From the cell containing the given text, extract its center point as [x, y] coordinate. 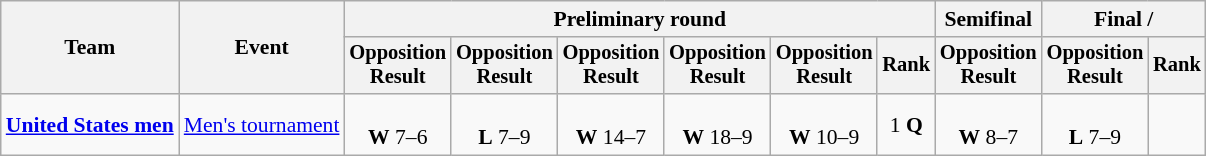
United States men [90, 124]
W 7–6 [398, 124]
1 Q [906, 124]
Team [90, 48]
Final / [1124, 19]
W 14–7 [612, 124]
W 10–9 [824, 124]
W 18–9 [718, 124]
Preliminary round [640, 19]
Semifinal [988, 19]
Event [262, 48]
Men's tournament [262, 124]
W 8–7 [988, 124]
